Output the (X, Y) coordinate of the center of the cell containing the given text.  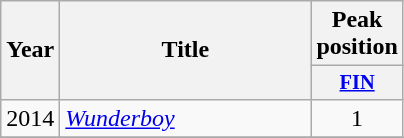
Peak position (357, 34)
Title (186, 50)
1 (357, 118)
2014 (30, 118)
FIN (357, 83)
Wunderboy (186, 118)
Year (30, 50)
